Determine the (x, y) coordinate at the center of the cell enclosing the given text.  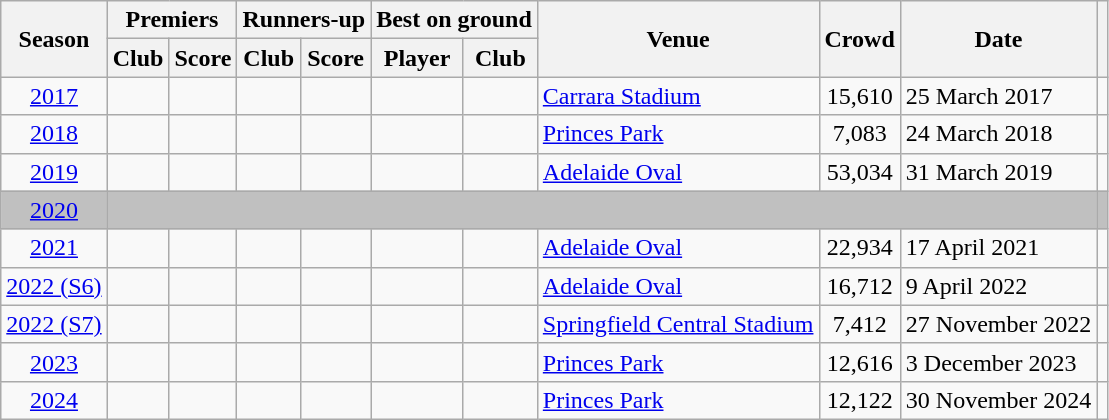
Premiers (172, 20)
2022 (S7) (54, 324)
15,610 (860, 96)
2019 (54, 172)
25 March 2017 (998, 96)
Venue (678, 39)
24 March 2018 (998, 134)
16,712 (860, 286)
Runners-up (304, 20)
30 November 2024 (998, 400)
Best on ground (454, 20)
12,616 (860, 362)
2022 (S6) (54, 286)
27 November 2022 (998, 324)
2018 (54, 134)
Date (998, 39)
Player (418, 58)
Carrara Stadium (678, 96)
7,083 (860, 134)
22,934 (860, 248)
31 March 2019 (998, 172)
2024 (54, 400)
Springfield Central Stadium (678, 324)
17 April 2021 (998, 248)
2017 (54, 96)
9 April 2022 (998, 286)
7,412 (860, 324)
2020 (54, 210)
2023 (54, 362)
Crowd (860, 39)
12,122 (860, 400)
3 December 2023 (998, 362)
2021 (54, 248)
53,034 (860, 172)
Season (54, 39)
